Detect which cell encompasses the target text, then output its (x, y) center coordinate. 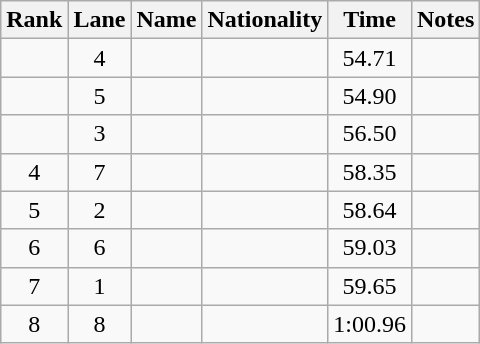
1:00.96 (370, 324)
58.35 (370, 172)
Notes (445, 20)
58.64 (370, 210)
Name (166, 20)
1 (100, 286)
Rank (34, 20)
54.90 (370, 96)
Lane (100, 20)
56.50 (370, 134)
59.03 (370, 248)
Time (370, 20)
3 (100, 134)
59.65 (370, 286)
2 (100, 210)
54.71 (370, 58)
Nationality (265, 20)
